Provide the (X, Y) coordinate of the cell's center where the given text is located.  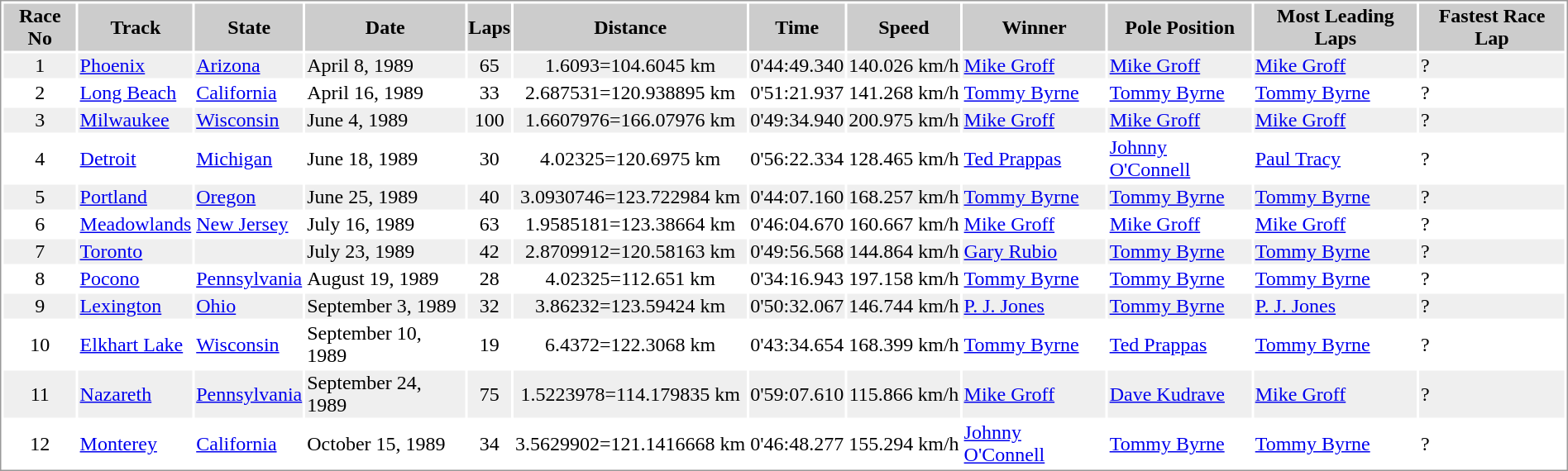
63 (490, 224)
0'44:49.340 (797, 65)
1.5223978=114.179835 km (630, 393)
Distance (630, 26)
June 25, 1989 (385, 197)
128.465 km/h (904, 159)
144.864 km/h (904, 252)
Long Beach (136, 93)
0'43:34.654 (797, 344)
Pole Position (1179, 26)
65 (490, 65)
June 4, 1989 (385, 120)
Dave Kudrave (1179, 393)
0'44:07.160 (797, 197)
1.9585181=123.38664 km (630, 224)
Paul Tracy (1335, 159)
4 (40, 159)
Portland (136, 197)
Toronto (136, 252)
200.975 km/h (904, 120)
42 (490, 252)
Time (797, 26)
8 (40, 278)
Nazareth (136, 393)
141.268 km/h (904, 93)
Monterey (136, 443)
5 (40, 197)
0'49:34.940 (797, 120)
Fastest Race Lap (1492, 26)
September 3, 1989 (385, 307)
Oregon (250, 197)
Detroit (136, 159)
Michigan (250, 159)
40 (490, 197)
0'46:48.277 (797, 443)
3.5629902=121.1416668 km (630, 443)
12 (40, 443)
146.744 km/h (904, 307)
0'34:16.943 (797, 278)
168.399 km/h (904, 344)
Race No (40, 26)
0'56:22.334 (797, 159)
28 (490, 278)
April 8, 1989 (385, 65)
Laps (490, 26)
Speed (904, 26)
Date (385, 26)
115.866 km/h (904, 393)
1.6607976=166.07976 km (630, 120)
Meadowlands (136, 224)
33 (490, 93)
3.0930746=123.722984 km (630, 197)
34 (490, 443)
June 18, 1989 (385, 159)
State (250, 26)
75 (490, 393)
168.257 km/h (904, 197)
155.294 km/h (904, 443)
197.158 km/h (904, 278)
19 (490, 344)
2.687531=120.938895 km (630, 93)
0'49:56.568 (797, 252)
New Jersey (250, 224)
3 (40, 120)
0'50:32.067 (797, 307)
July 16, 1989 (385, 224)
Most Leading Laps (1335, 26)
7 (40, 252)
4.02325=112.651 km (630, 278)
0'46:04.670 (797, 224)
30 (490, 159)
160.667 km/h (904, 224)
Lexington (136, 307)
Phoenix (136, 65)
April 16, 1989 (385, 93)
140.026 km/h (904, 65)
6 (40, 224)
Milwaukee (136, 120)
Gary Rubio (1034, 252)
October 15, 1989 (385, 443)
July 23, 1989 (385, 252)
1.6093=104.6045 km (630, 65)
10 (40, 344)
9 (40, 307)
Pocono (136, 278)
Ohio (250, 307)
2.8709912=120.58163 km (630, 252)
4.02325=120.6975 km (630, 159)
32 (490, 307)
0'59:07.610 (797, 393)
Arizona (250, 65)
1 (40, 65)
100 (490, 120)
2 (40, 93)
September 10, 1989 (385, 344)
0'51:21.937 (797, 93)
6.4372=122.3068 km (630, 344)
11 (40, 393)
3.86232=123.59424 km (630, 307)
September 24, 1989 (385, 393)
Track (136, 26)
Winner (1034, 26)
August 19, 1989 (385, 278)
Elkhart Lake (136, 344)
